Search for the cell housing the specified text and yield its (X, Y) center coordinate. 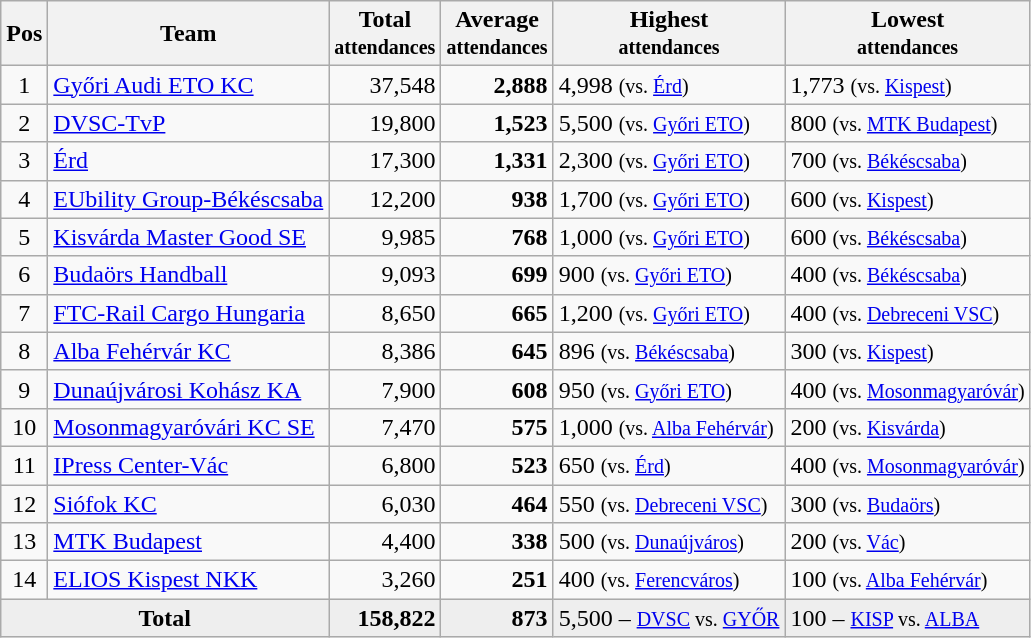
4 (24, 199)
6,800 (385, 465)
6 (24, 275)
2 (24, 123)
2,888 (497, 85)
7,900 (385, 389)
6,030 (385, 503)
Érd (188, 161)
Team (188, 34)
1,523 (497, 123)
1,200 (vs. Győri ETO) (669, 313)
1,000 (vs. Győri ETO) (669, 237)
19,800 (385, 123)
900 (vs. Győri ETO) (669, 275)
800 (vs. MTK Budapest) (908, 123)
1,331 (497, 161)
37,548 (385, 85)
14 (24, 580)
873 (497, 618)
DVSC-TvP (188, 123)
Budaörs Handball (188, 275)
938 (497, 199)
Alba Fehérvár KC (188, 351)
Siófok KC (188, 503)
11 (24, 465)
4,998 (vs. Érd) (669, 85)
Averageattendances (497, 34)
10 (24, 427)
9 (24, 389)
464 (497, 503)
9,093 (385, 275)
665 (497, 313)
17,300 (385, 161)
158,822 (385, 618)
100 – KISP vs. ALBA (908, 618)
523 (497, 465)
Totalattendances (385, 34)
7 (24, 313)
600 (vs. Békéscsaba) (908, 237)
1 (24, 85)
7,470 (385, 427)
1,700 (vs. Győri ETO) (669, 199)
5,500 – DVSC vs. GYŐR (669, 618)
9,985 (385, 237)
EUbility Group-Békéscsaba (188, 199)
200 (vs. Kisvárda) (908, 427)
8,650 (385, 313)
575 (497, 427)
Kisvárda Master Good SE (188, 237)
5 (24, 237)
950 (vs. Győri ETO) (669, 389)
Total (165, 618)
550 (vs. Debreceni VSC) (669, 503)
251 (497, 580)
13 (24, 542)
400 (vs. Debreceni VSC) (908, 313)
608 (497, 389)
338 (497, 542)
400 (vs. Békéscsaba) (908, 275)
600 (vs. Kispest) (908, 199)
1,000 (vs. Alba Fehérvár) (669, 427)
700 (vs. Békéscsaba) (908, 161)
896 (vs. Békéscsaba) (669, 351)
IPress Center-Vác (188, 465)
Pos (24, 34)
645 (497, 351)
MTK Budapest (188, 542)
8,386 (385, 351)
Lowestattendances (908, 34)
768 (497, 237)
100 (vs. Alba Fehérvár) (908, 580)
500 (vs. Dunaújváros) (669, 542)
FTC-Rail Cargo Hungaria (188, 313)
300 (vs. Kispest) (908, 351)
3 (24, 161)
Dunaújvárosi Kohász KA (188, 389)
8 (24, 351)
Győri Audi ETO KC (188, 85)
1,773 (vs. Kispest) (908, 85)
400 (vs. Ferencváros) (669, 580)
5,500 (vs. Győri ETO) (669, 123)
200 (vs. Vác) (908, 542)
3,260 (385, 580)
4,400 (385, 542)
650 (vs. Érd) (669, 465)
300 (vs. Budaörs) (908, 503)
Highestattendances (669, 34)
12 (24, 503)
12,200 (385, 199)
ELIOS Kispest NKK (188, 580)
2,300 (vs. Győri ETO) (669, 161)
699 (497, 275)
Mosonmagyaróvári KC SE (188, 427)
